Return the (x, y) coordinate for the center point of the cell that contains the specified text.  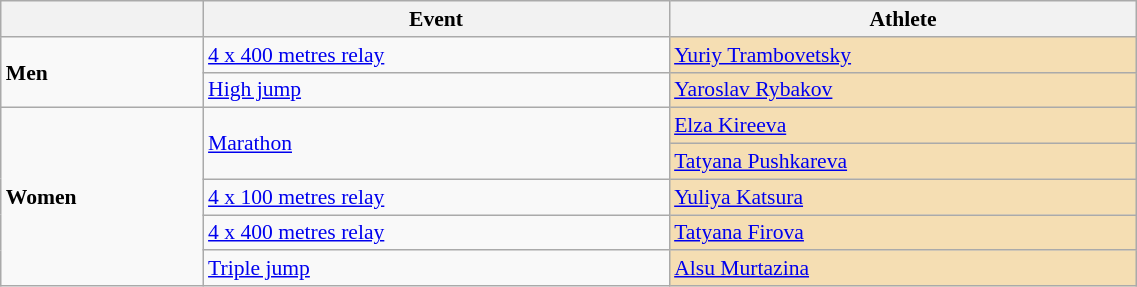
High jump (436, 90)
Elza Kireeva (903, 126)
Marathon (436, 144)
Men (102, 72)
Event (436, 19)
Yaroslav Rybakov (903, 90)
Yuriy Trambovetsky (903, 55)
4 x 100 metres relay (436, 197)
Athlete (903, 19)
Women (102, 197)
Yuliya Katsura (903, 197)
Triple jump (436, 269)
Tatyana Pushkareva (903, 162)
Tatyana Firova (903, 233)
Alsu Murtazina (903, 269)
